Search for the cell housing the specified text and yield its [X, Y] center coordinate. 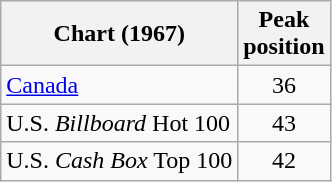
Canada [120, 85]
Peakposition [284, 34]
U.S. Cash Box Top 100 [120, 161]
U.S. Billboard Hot 100 [120, 123]
Chart (1967) [120, 34]
42 [284, 161]
36 [284, 85]
43 [284, 123]
